Detect which cell encompasses the target text, then output its [X, Y] center coordinate. 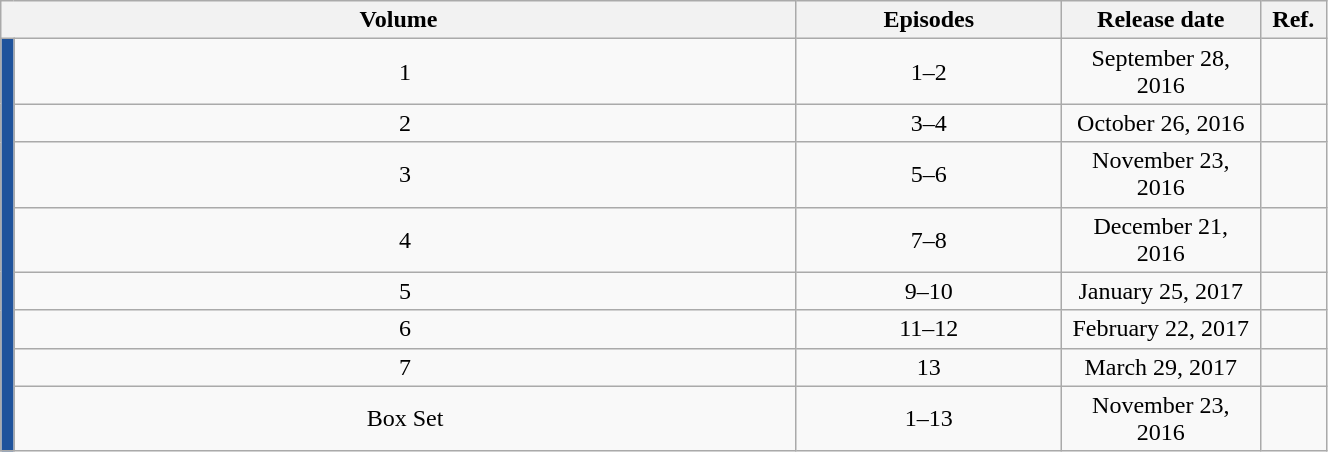
Volume [398, 20]
Release date [1160, 20]
4 [405, 240]
2 [405, 123]
1–2 [928, 72]
January 25, 2017 [1160, 291]
1–13 [928, 418]
December 21, 2016 [1160, 240]
13 [928, 367]
7–8 [928, 240]
3 [405, 174]
Box Set [405, 418]
3–4 [928, 123]
Ref. [1293, 20]
5 [405, 291]
1 [405, 72]
March 29, 2017 [1160, 367]
9–10 [928, 291]
7 [405, 367]
Episodes [928, 20]
October 26, 2016 [1160, 123]
February 22, 2017 [1160, 329]
6 [405, 329]
September 28, 2016 [1160, 72]
11–12 [928, 329]
5–6 [928, 174]
